Scan for the cell matching the given text and deliver its (X, Y) coordinate at center. 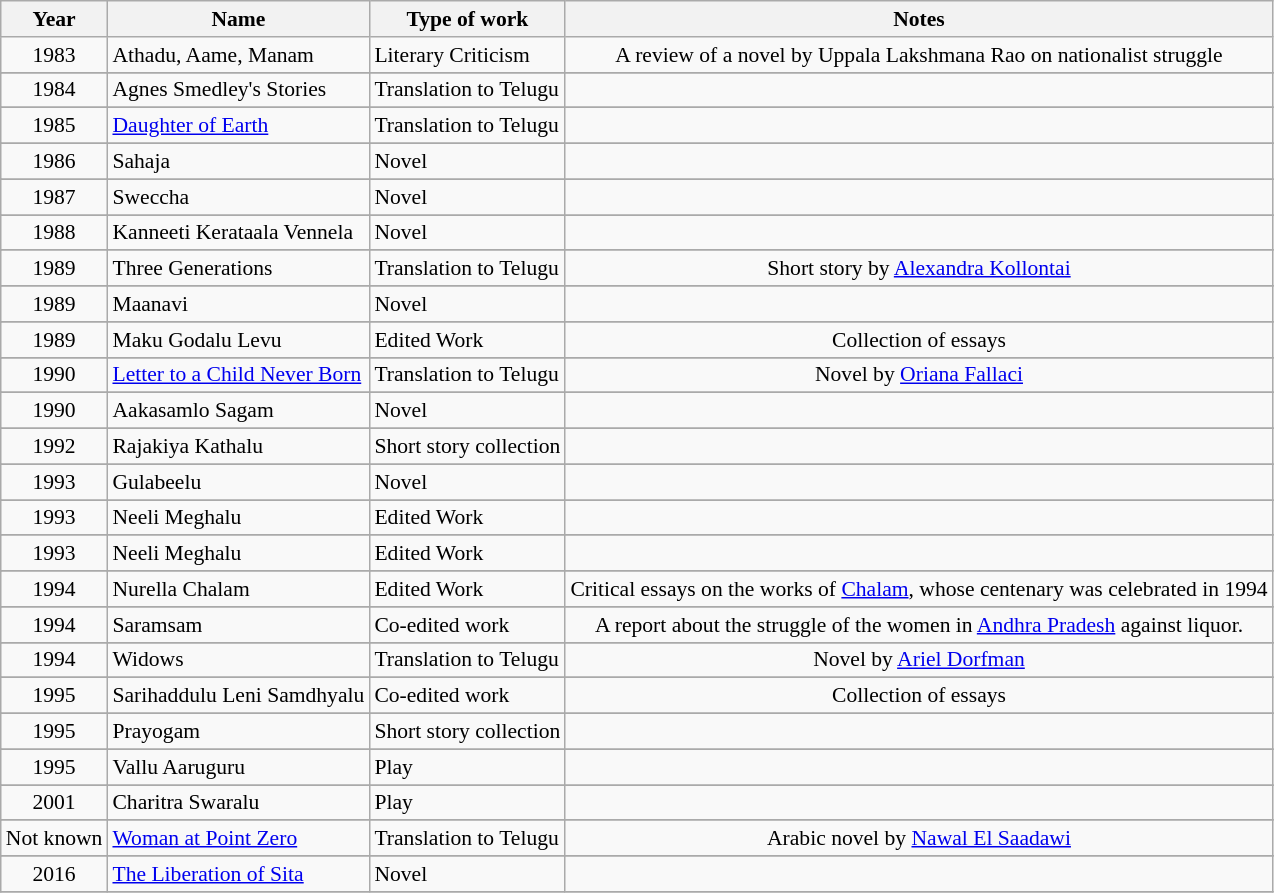
Notes (918, 19)
2016 (54, 874)
1992 (54, 447)
Prayogam (238, 732)
Arabic novel by Nawal El Saadawi (918, 839)
The Liberation of Sita (238, 874)
Year (54, 19)
Widows (238, 660)
Kanneeti Kerataala Vennela (238, 233)
Maanavi (238, 304)
1988 (54, 233)
1984 (54, 90)
Rajakiya Kathalu (238, 447)
Nurella Chalam (238, 589)
Critical essays on the works of Chalam, whose centenary was celebrated in 1994 (918, 589)
Gulabeelu (238, 482)
Maku Godalu Levu (238, 340)
Type of work (467, 19)
Short story by Alexandra Kollontai (918, 269)
Saramsam (238, 625)
A report about the struggle of the women in Andhra Pradesh against liquor. (918, 625)
1986 (54, 162)
Charitra Swaralu (238, 803)
Agnes Smedley's Stories (238, 90)
Athadu, Aame, Manam (238, 55)
1983 (54, 55)
2001 (54, 803)
Sahaja (238, 162)
Sweccha (238, 197)
A review of a novel by Uppala Lakshmana Rao on nationalist struggle (918, 55)
Novel by Oriana Fallaci (918, 375)
Name (238, 19)
1987 (54, 197)
Woman at Point Zero (238, 839)
Aakasamlo Sagam (238, 411)
Letter to a Child Never Born (238, 375)
Three Generations (238, 269)
Sarihaddulu Leni Samdhyalu (238, 696)
Literary Criticism (467, 55)
Vallu Aaruguru (238, 767)
Daughter of Earth (238, 126)
1985 (54, 126)
Novel by Ariel Dorfman (918, 660)
Not known (54, 839)
